Determine the (x, y) coordinate at the center of the cell enclosing the given text.  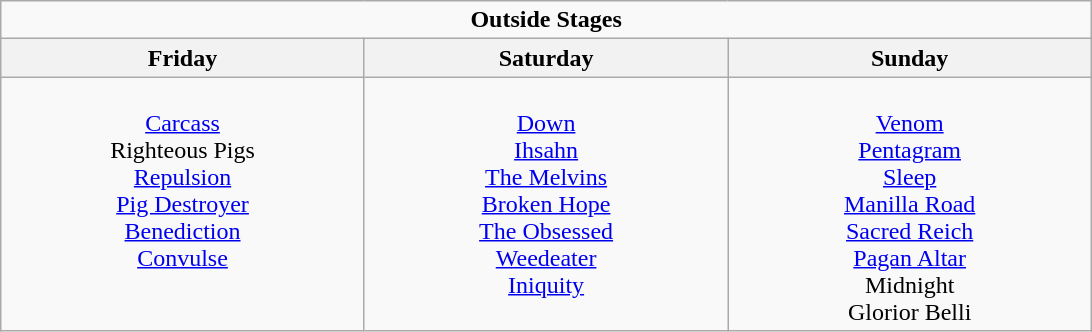
Down Ihsahn The Melvins Broken Hope The Obsessed Weedeater Iniquity (546, 204)
Saturday (546, 58)
Carcass Righteous Pigs Repulsion Pig Destroyer Benediction Convulse (183, 204)
Venom Pentagram Sleep Manilla Road Sacred Reich Pagan Altar Midnight Glorior Belli (910, 204)
Outside Stages (546, 20)
Sunday (910, 58)
Friday (183, 58)
